Scan for the cell matching the given text and deliver its [x, y] coordinate at center. 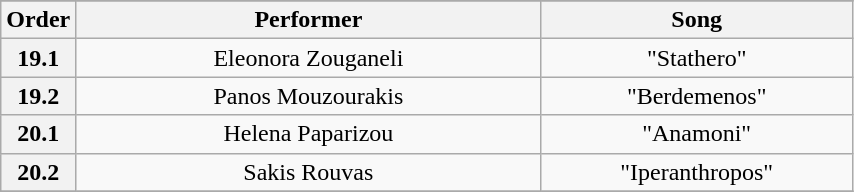
19.1 [38, 58]
Performer [308, 20]
Song [697, 20]
"Berdemenos" [697, 96]
20.1 [38, 134]
19.2 [38, 96]
Panos Mouzourakis [308, 96]
Eleonora Zouganeli [308, 58]
20.2 [38, 172]
Order [38, 20]
"Stathero" [697, 58]
Helena Paparizou [308, 134]
"Iperanthropos" [697, 172]
"Anamoni" [697, 134]
Sakis Rouvas [308, 172]
